Capture the cell that displays the provided text and extract its (X, Y) central coordinate. 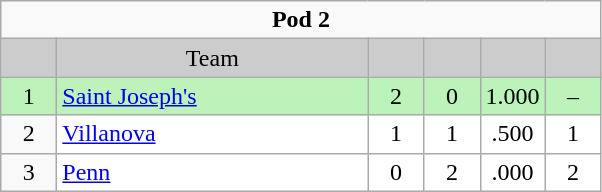
1.000 (512, 96)
.000 (512, 172)
Team (212, 58)
Pod 2 (301, 20)
Saint Joseph's (212, 96)
.500 (512, 134)
– (573, 96)
3 (29, 172)
Villanova (212, 134)
Penn (212, 172)
